Capture the cell that displays the provided text and extract its [x, y] central coordinate. 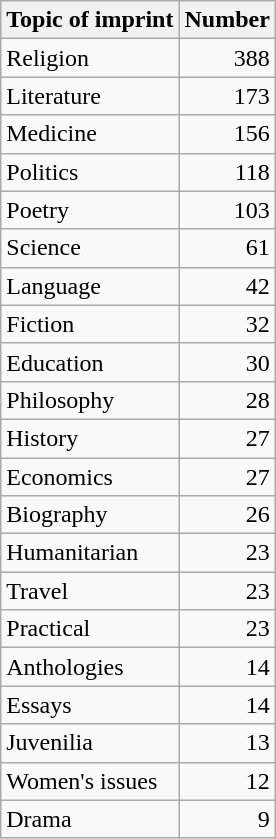
32 [227, 324]
Travel [90, 591]
9 [227, 819]
Biography [90, 515]
Drama [90, 819]
173 [227, 96]
Topic of imprint [90, 20]
Juvenilia [90, 743]
Literature [90, 96]
30 [227, 362]
Number [227, 20]
Fiction [90, 324]
History [90, 438]
Science [90, 248]
156 [227, 134]
388 [227, 58]
61 [227, 248]
12 [227, 781]
Education [90, 362]
Religion [90, 58]
Anthologies [90, 667]
Essays [90, 705]
Philosophy [90, 400]
42 [227, 286]
Humanitarian [90, 553]
Practical [90, 629]
Language [90, 286]
Medicine [90, 134]
Women's issues [90, 781]
103 [227, 210]
28 [227, 400]
Politics [90, 172]
13 [227, 743]
118 [227, 172]
26 [227, 515]
Poetry [90, 210]
Economics [90, 477]
